Determine the [X, Y] coordinate at the center of the cell enclosing the given text.  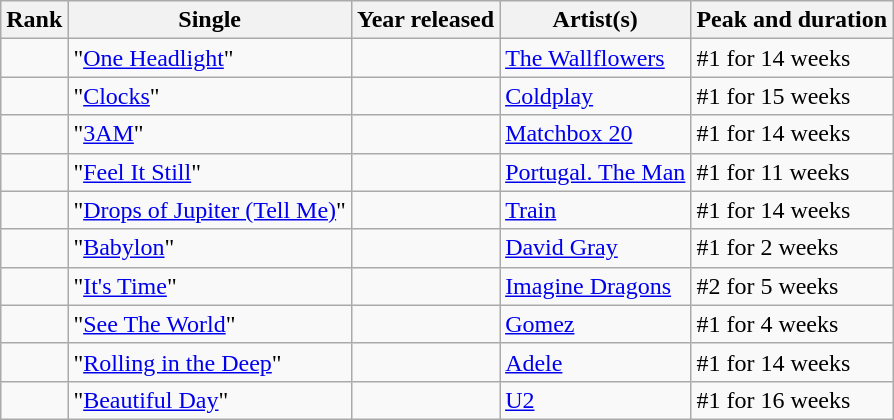
"Feel It Still" [210, 172]
David Gray [596, 248]
#2 for 5 weeks [792, 286]
Adele [596, 362]
"Rolling in the Deep" [210, 362]
Portugal. The Man [596, 172]
"It's Time" [210, 286]
"3AM" [210, 134]
"Clocks" [210, 96]
"See The World" [210, 324]
Year released [425, 20]
Imagine Dragons [596, 286]
"Beautiful Day" [210, 400]
#1 for 2 weeks [792, 248]
Gomez [596, 324]
Artist(s) [596, 20]
Matchbox 20 [596, 134]
Rank [34, 20]
"One Headlight" [210, 58]
"Drops of Jupiter (Tell Me)" [210, 210]
#1 for 16 weeks [792, 400]
Peak and duration [792, 20]
Coldplay [596, 96]
The Wallflowers [596, 58]
Single [210, 20]
#1 for 15 weeks [792, 96]
"Babylon" [210, 248]
Train [596, 210]
#1 for 11 weeks [792, 172]
#1 for 4 weeks [792, 324]
U2 [596, 400]
